Capture the cell that displays the provided text and extract its (x, y) central coordinate. 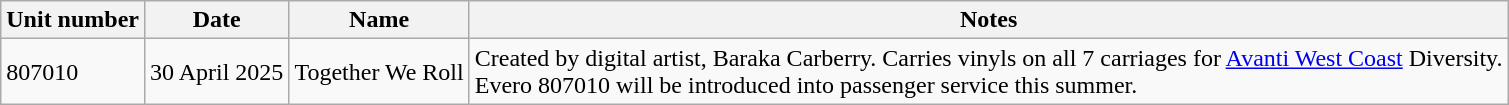
Name (379, 20)
30 April 2025 (216, 72)
Unit number (73, 20)
Notes (988, 20)
807010 (73, 72)
Date (216, 20)
Together We Roll (379, 72)
